For the text-containing cell, return its midpoint in (X, Y) coordinate format. 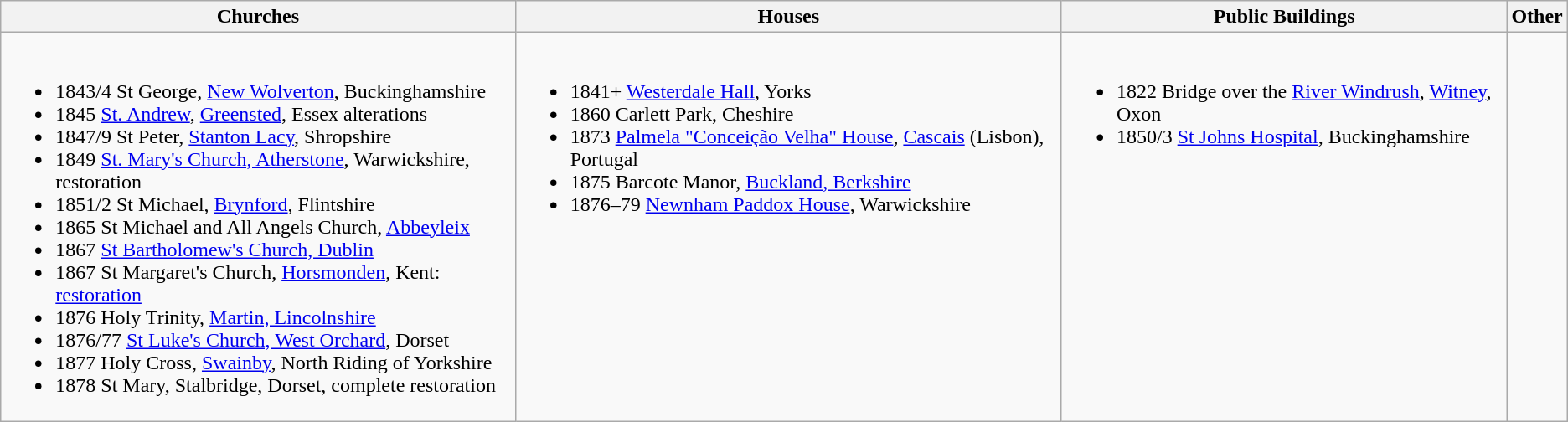
1822 Bridge over the River Windrush, Witney, Oxon1850/3 St Johns Hospital, Buckinghamshire (1283, 227)
Public Buildings (1283, 17)
Houses (788, 17)
Other (1537, 17)
Churches (258, 17)
